Identify which cell holds the provided text, then report its [x, y] central coordinate. 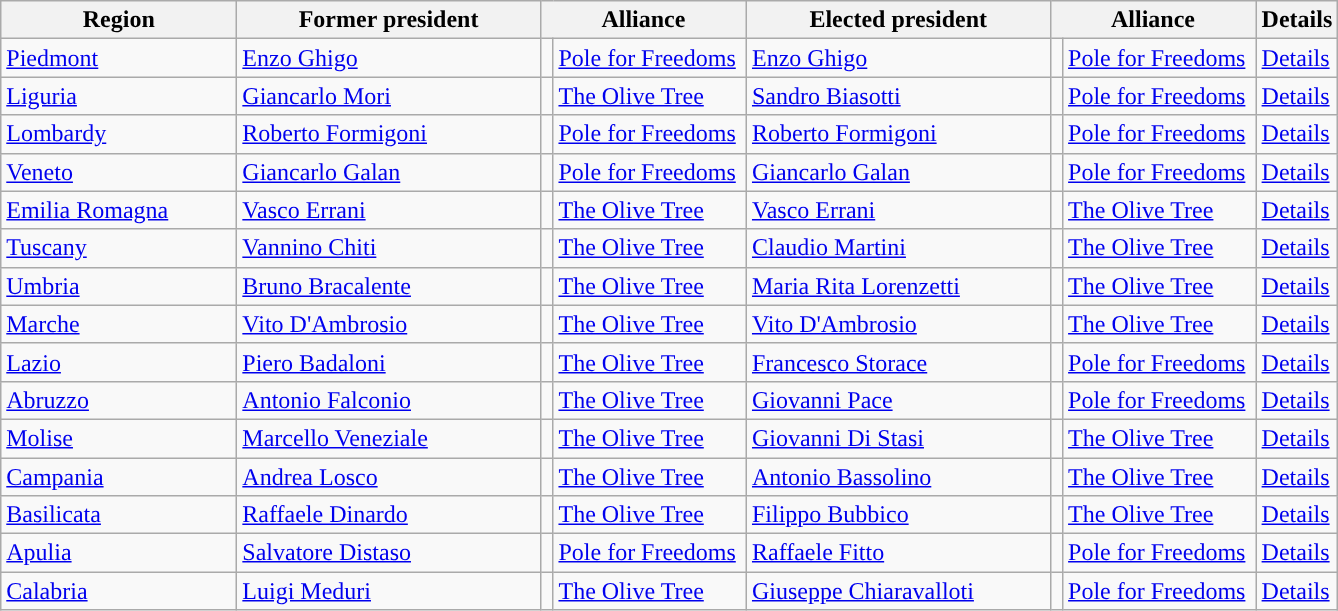
Liguria [119, 96]
Francesco Storace [898, 362]
Luigi Meduri [389, 591]
Vannino Chiti [389, 248]
Marche [119, 324]
Maria Rita Lorenzetti [898, 286]
Giancarlo Mori [389, 96]
Salvatore Distaso [389, 553]
Region [119, 20]
Campania [119, 477]
Claudio Martini [898, 248]
Filippo Bubbico [898, 515]
Giuseppe Chiaravalloti [898, 591]
Giovanni Pace [898, 400]
Piero Badaloni [389, 362]
Umbria [119, 286]
Elected president [898, 20]
Piedmont [119, 58]
Molise [119, 438]
Raffaele Fitto [898, 553]
Marcello Veneziale [389, 438]
Tuscany [119, 248]
Bruno Bracalente [389, 286]
Abruzzo [119, 400]
Andrea Losco [389, 477]
Lombardy [119, 134]
Antonio Bassolino [898, 477]
Sandro Biasotti [898, 96]
Apulia [119, 553]
Calabria [119, 591]
Antonio Falconio [389, 400]
Lazio [119, 362]
Basilicata [119, 515]
Emilia Romagna [119, 210]
Raffaele Dinardo [389, 515]
Giovanni Di Stasi [898, 438]
Veneto [119, 172]
Former president [389, 20]
